Locate the cell with the specified text and output its (x, y) center coordinate. 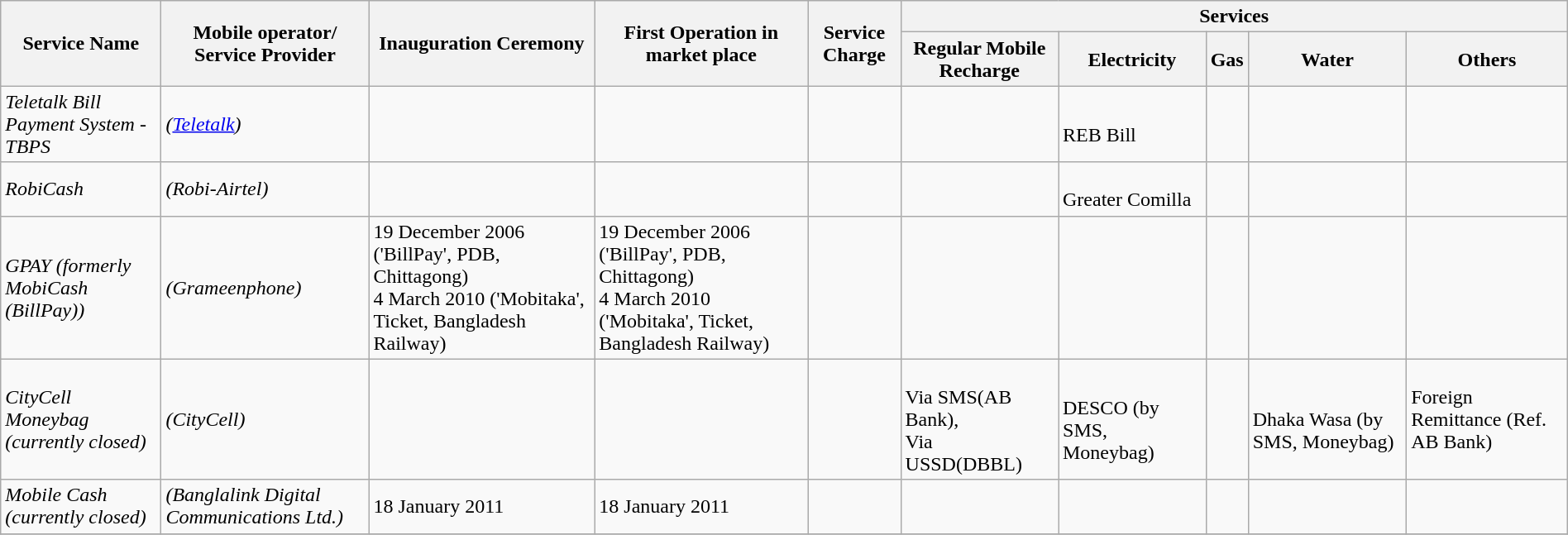
(CityCell) (265, 419)
Water (1327, 60)
GPAY (formerly MobiCash (BillPay)) (81, 288)
Service Name (81, 43)
REB Bill (1133, 124)
CityCell Moneybag (currently closed) (81, 419)
Greater Comilla (1133, 189)
Others (1487, 60)
(Teletalk) (265, 124)
First Operation in market place (701, 43)
Regular Mobile Recharge (979, 60)
(Grameenphone) (265, 288)
Teletalk Bill Payment System - TBPS (81, 124)
Mobile operator/ Service Provider (265, 43)
Service Charge (854, 43)
Foreign Remittance (Ref. AB Bank) (1487, 419)
Via SMS(AB Bank),Via USSD(DBBL) (979, 419)
Inauguration Ceremony (481, 43)
RobiCash (81, 189)
Dhaka Wasa (by SMS, Moneybag) (1327, 419)
Mobile Cash (currently closed) (81, 506)
Services (1234, 17)
(Robi-Airtel) (265, 189)
(Banglalink Digital Communications Ltd.) (265, 506)
DESCO (by SMS, Moneybag) (1133, 419)
Electricity (1133, 60)
Gas (1227, 60)
